Detect which cell encompasses the target text, then output its [x, y] center coordinate. 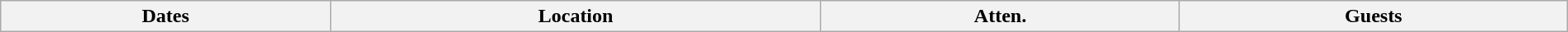
Atten. [1001, 16]
Location [576, 16]
Guests [1373, 16]
Dates [165, 16]
